Pinpoint the cell where the given text exists, returning its [x, y] midpoint coordinate. 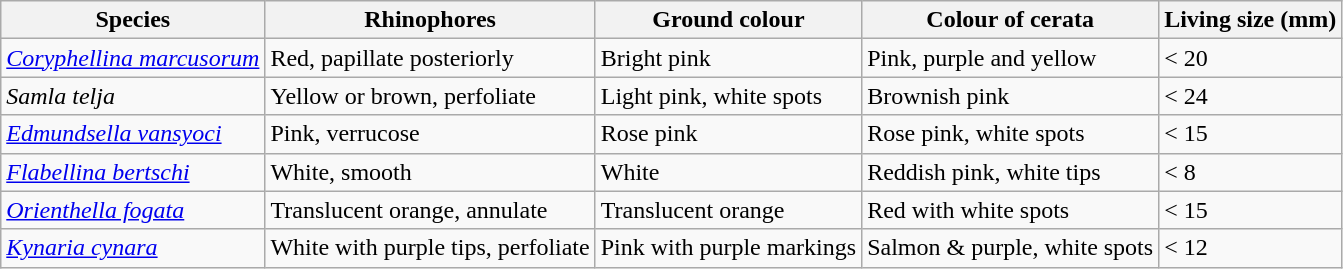
< 20 [1250, 58]
< 12 [1250, 248]
Pink with purple markings [728, 248]
Reddish pink, white tips [1010, 172]
White [728, 172]
Kynaria cynara [133, 248]
White with purple tips, perfoliate [430, 248]
Bright pink [728, 58]
Coryphellina marcusorum [133, 58]
Yellow or brown, perfoliate [430, 96]
Ground colour [728, 20]
Rose pink, white spots [1010, 134]
Red, papillate posteriorly [430, 58]
Living size (mm) [1250, 20]
Pink, verrucose [430, 134]
Edmundsella vansyoci [133, 134]
Salmon & purple, white spots [1010, 248]
Red with white spots [1010, 210]
Samla telja [133, 96]
White, smooth [430, 172]
Brownish pink [1010, 96]
Flabellina bertschi [133, 172]
Translucent orange [728, 210]
Species [133, 20]
Orienthella fogata [133, 210]
< 24 [1250, 96]
< 8 [1250, 172]
Colour of cerata [1010, 20]
Translucent orange, annulate [430, 210]
Light pink, white spots [728, 96]
Rose pink [728, 134]
Rhinophores [430, 20]
Pink, purple and yellow [1010, 58]
